Capture the cell that displays the provided text and extract its (x, y) central coordinate. 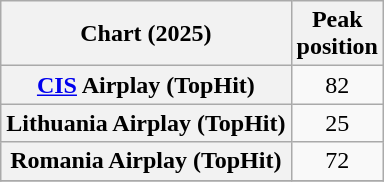
25 (337, 123)
CIS Airplay (TopHit) (146, 85)
72 (337, 161)
Lithuania Airplay (TopHit) (146, 123)
Peakposition (337, 34)
Chart (2025) (146, 34)
82 (337, 85)
Romania Airplay (TopHit) (146, 161)
